Provide the (x, y) coordinate of the cell's center where the given text is located.  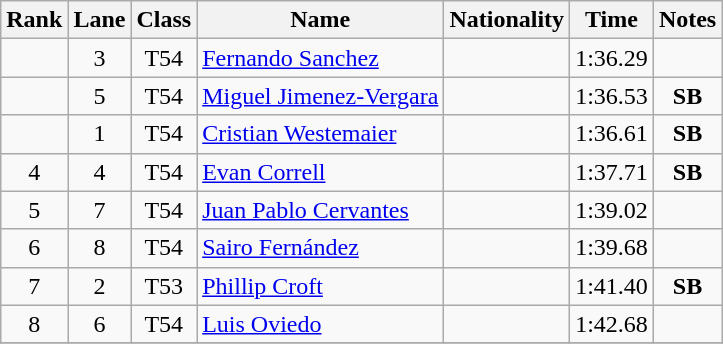
1:42.68 (612, 324)
2 (100, 286)
Fernando Sanchez (320, 58)
1:39.02 (612, 210)
Class (164, 20)
Nationality (507, 20)
Juan Pablo Cervantes (320, 210)
1:36.61 (612, 134)
Evan Correll (320, 172)
Rank (34, 20)
1:36.53 (612, 96)
1:37.71 (612, 172)
Sairo Fernández (320, 248)
Luis Oviedo (320, 324)
Time (612, 20)
1:41.40 (612, 286)
1:39.68 (612, 248)
Lane (100, 20)
1:36.29 (612, 58)
Cristian Westemaier (320, 134)
Miguel Jimenez-Vergara (320, 96)
Phillip Croft (320, 286)
T53 (164, 286)
Notes (687, 20)
1 (100, 134)
Name (320, 20)
3 (100, 58)
